Return the (x, y) coordinate for the center point of the cell that contains the specified text.  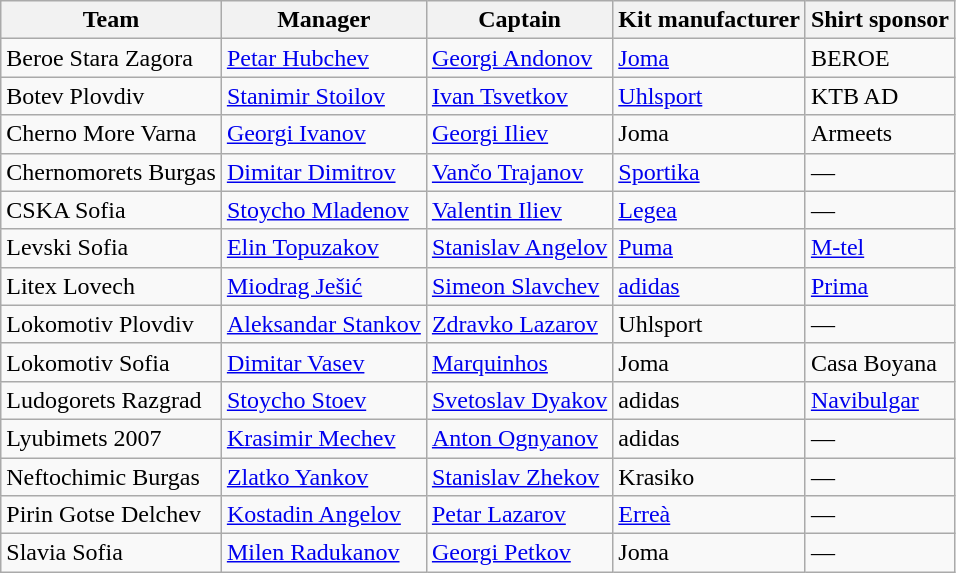
Lyubimets 2007 (112, 438)
Manager (324, 20)
Petar Lazarov (519, 515)
Zlatko Yankov (324, 477)
Stanimir Stoilov (324, 96)
Marquinhos (519, 362)
Georgi Iliev (519, 134)
Lokomotiv Sofia (112, 362)
Slavia Sofia (112, 553)
Chernomorets Burgas (112, 172)
Prima (880, 286)
Simeon Slavchev (519, 286)
Kostadin Angelov (324, 515)
Erreà (710, 515)
Valentin Iliev (519, 210)
Zdravko Lazarov (519, 324)
Miodrag Ješić (324, 286)
Beroe Stara Zagora (112, 58)
Pirin Gotse Delchev (112, 515)
Svetoslav Dyakov (519, 400)
Kit manufacturer (710, 20)
Team (112, 20)
Petar Hubchev (324, 58)
Botev Plovdiv (112, 96)
Georgi Ivanov (324, 134)
Stoycho Stoev (324, 400)
Krasimir Mechev (324, 438)
Milen Radukanov (324, 553)
CSKA Sofia (112, 210)
Cherno More Varna (112, 134)
Lokomotiv Plovdiv (112, 324)
Armeets (880, 134)
Elin Topuzakov (324, 248)
Dimitar Dimitrov (324, 172)
Krasiko (710, 477)
Litex Lovech (112, 286)
Puma (710, 248)
KTB AD (880, 96)
Vančo Trajanov (519, 172)
Navibulgar (880, 400)
Levski Sofia (112, 248)
Neftochimic Burgas (112, 477)
Stanislav Zhekov (519, 477)
Casa Boyana (880, 362)
Stanislav Angelov (519, 248)
Georgi Andonov (519, 58)
M-tel (880, 248)
Ludogorets Razgrad (112, 400)
Captain (519, 20)
Stoycho Mladenov (324, 210)
Shirt sponsor (880, 20)
BEROE (880, 58)
Ivan Tsvetkov (519, 96)
Georgi Petkov (519, 553)
Anton Ognyanov (519, 438)
Legea (710, 210)
Sportika (710, 172)
Dimitar Vasev (324, 362)
Aleksandar Stankov (324, 324)
